For the text-containing cell, return its midpoint in [x, y] coordinate format. 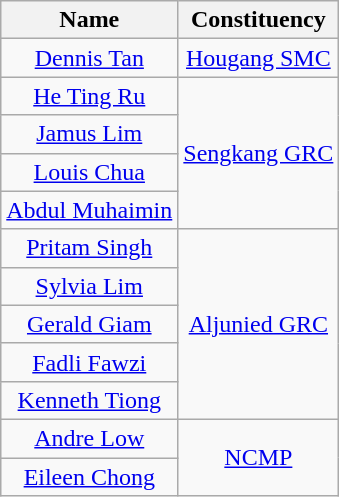
Eileen Chong [90, 477]
Hougang SMC [258, 58]
Kenneth Tiong [90, 400]
Sylvia Lim [90, 286]
Dennis Tan [90, 58]
Sengkang GRC [258, 153]
NCMP [258, 457]
Name [90, 20]
Gerald Giam [90, 324]
He Ting Ru [90, 96]
Abdul Muhaimin [90, 210]
Pritam Singh [90, 248]
Constituency [258, 20]
Andre Low [90, 438]
Louis Chua [90, 172]
Fadli Fawzi [90, 362]
Jamus Lim [90, 134]
Aljunied GRC [258, 324]
